Output the [X, Y] coordinate of the center of the cell containing the given text.  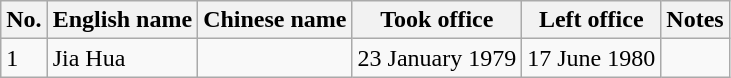
English name [122, 20]
Jia Hua [122, 58]
17 June 1980 [592, 58]
Left office [592, 20]
Notes [695, 20]
Took office [437, 20]
No. [24, 20]
1 [24, 58]
Chinese name [275, 20]
23 January 1979 [437, 58]
